Provide the [X, Y] coordinate of the cell's center where the given text is located.  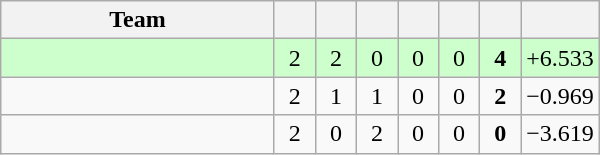
−3.619 [560, 134]
−0.969 [560, 96]
Team [138, 20]
4 [500, 58]
+6.533 [560, 58]
